Pinpoint the cell where the given text exists, returning its [x, y] midpoint coordinate. 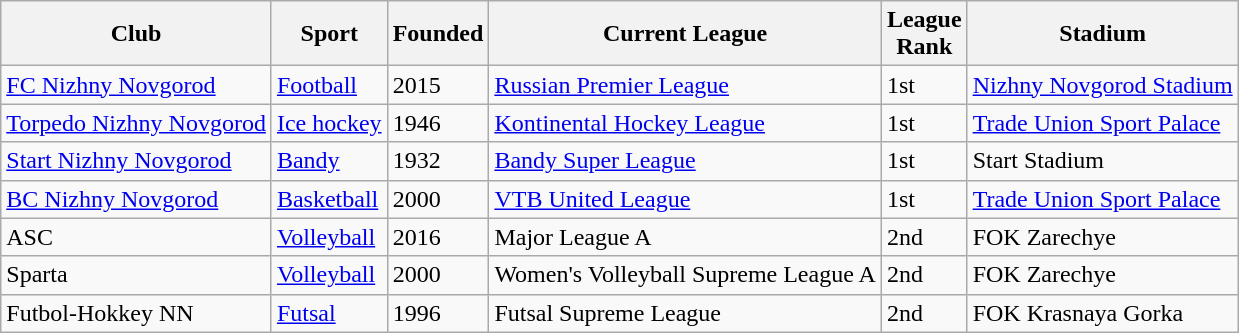
FC Nizhny Novgorod [136, 85]
Bandy Super League [686, 161]
Women's Volleyball Supreme League A [686, 275]
Ice hockey [329, 123]
Stadium [1102, 34]
BC Nizhny Novgorod [136, 199]
Start Stadium [1102, 161]
Founded [438, 34]
Futsal Supreme League [686, 313]
Torpedo Nizhny Novgorod [136, 123]
Kontinental Hockey League [686, 123]
Russian Premier League [686, 85]
Nizhny Novgorod Stadium [1102, 85]
Start Nizhny Novgorod [136, 161]
ASC [136, 237]
2015 [438, 85]
2016 [438, 237]
Futbol-Hokkey NN [136, 313]
1932 [438, 161]
Futsal [329, 313]
FOK Krasnaya Gorka [1102, 313]
1946 [438, 123]
LeagueRank [924, 34]
Bandy [329, 161]
Current League [686, 34]
Major League A [686, 237]
Football [329, 85]
1996 [438, 313]
Basketball [329, 199]
Sparta [136, 275]
Club [136, 34]
Sport [329, 34]
VTB United League [686, 199]
